Capture the cell that displays the provided text and extract its (X, Y) central coordinate. 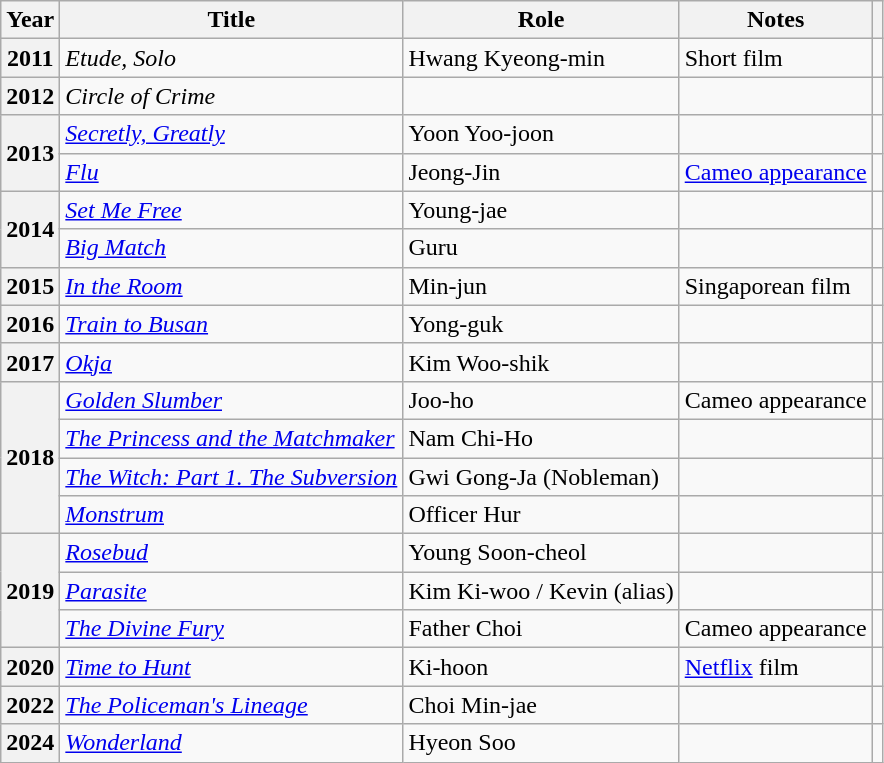
Wonderland (232, 743)
Flu (232, 172)
Etude, Solo (232, 58)
Train to Busan (232, 324)
Netflix film (776, 667)
Father Choi (541, 629)
Title (232, 20)
The Policeman's Lineage (232, 705)
Parasite (232, 591)
2011 (30, 58)
Time to Hunt (232, 667)
Role (541, 20)
Circle of Crime (232, 96)
Yoon Yoo-joon (541, 134)
Year (30, 20)
Big Match (232, 248)
The Divine Fury (232, 629)
2012 (30, 96)
Nam Chi-Ho (541, 438)
Kim Woo-shik (541, 362)
Officer Hur (541, 515)
The Princess and the Matchmaker (232, 438)
2014 (30, 229)
2022 (30, 705)
Kim Ki-woo / Kevin (alias) (541, 591)
Hwang Kyeong-min (541, 58)
2019 (30, 591)
Gwi Gong-Ja (Nobleman) (541, 477)
Secretly, Greatly (232, 134)
Golden Slumber (232, 400)
Jeong-Jin (541, 172)
Young-jae (541, 210)
Rosebud (232, 553)
Joo-ho (541, 400)
2017 (30, 362)
Guru (541, 248)
Young Soon-cheol (541, 553)
2015 (30, 286)
In the Room (232, 286)
Yong-guk (541, 324)
Set Me Free (232, 210)
2016 (30, 324)
2018 (30, 457)
Min-jun (541, 286)
2013 (30, 153)
Notes (776, 20)
Okja (232, 362)
The Witch: Part 1. The Subversion (232, 477)
Short film (776, 58)
Ki-hoon (541, 667)
2024 (30, 743)
Monstrum (232, 515)
2020 (30, 667)
Singaporean film (776, 286)
Choi Min-jae (541, 705)
Hyeon Soo (541, 743)
